Determine the (x, y) coordinate at the center of the cell enclosing the given text.  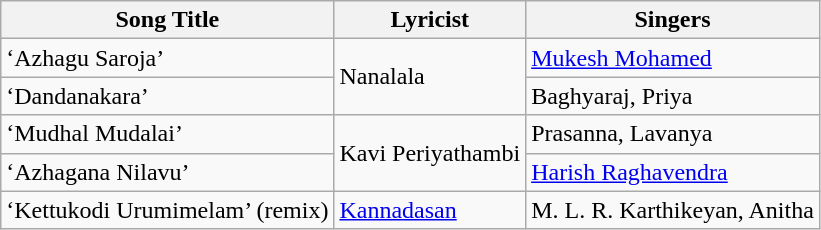
Harish Raghavendra (673, 172)
‘Dandanakara’ (168, 96)
‘Kettukodi Urumimelam’ (remix) (168, 210)
Song Title (168, 20)
Mukesh Mohamed (673, 58)
‘Mudhal Mudalai’ (168, 134)
Lyricist (430, 20)
M. L. R. Karthikeyan, Anitha (673, 210)
Kannadasan (430, 210)
‘Azhagu Saroja’ (168, 58)
Singers (673, 20)
Prasanna, Lavanya (673, 134)
Nanalala (430, 77)
Baghyaraj, Priya (673, 96)
‘Azhagana Nilavu’ (168, 172)
Kavi Periyathambi (430, 153)
